Capture the cell that displays the provided text and extract its [X, Y] central coordinate. 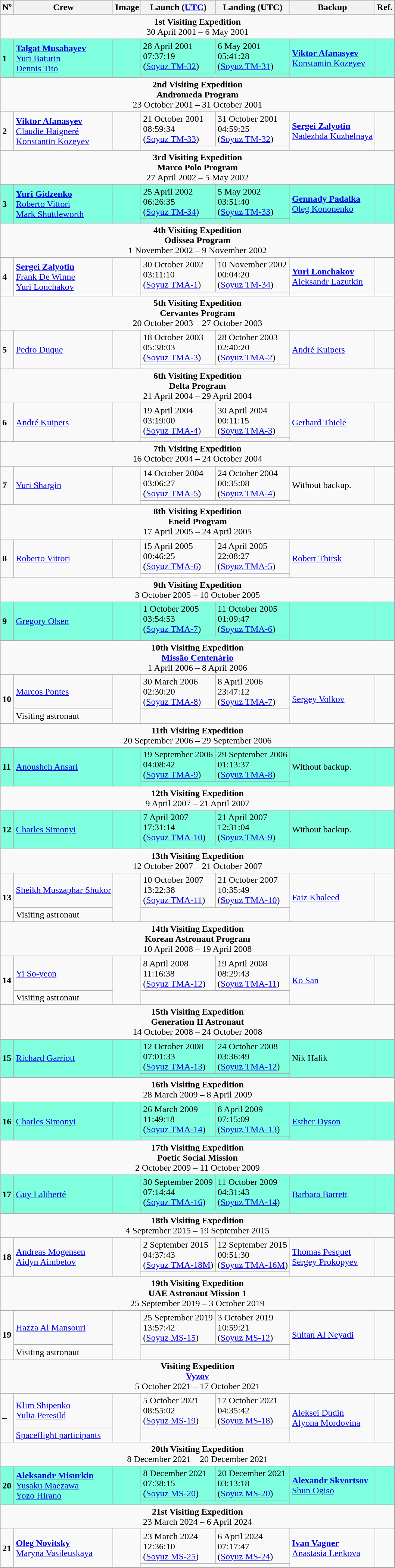
Sergei Zalyotin Frank De Winne Yuri Lonchakov [63, 276]
5 October 202108:55:02(Soyuz MS-19) [178, 1410]
Roberto Vittori [63, 558]
1 October 200503:54:53(Soyuz TMA-7) [178, 619]
Sergei Zalyotin Nadezhda Kuzhelnaya [332, 131]
25 September 201913:57:42(Soyuz MS-15) [178, 1328]
26 March 200911:49:18(Soyuz TMA-14) [178, 1119]
Yi So-yeon [63, 973]
5 [7, 350]
17 October 202104:35:42(Soyuz MS-18) [252, 1410]
8 [7, 558]
11th Visiting Expedition20 September 2006 – 29 September 2006 [197, 736]
Sheikh Muszaphar Shukor [63, 890]
19 April 200403:19:00(Soyuz TMA-4) [178, 420]
21 October 200710:35:49(Soyuz TMA-10) [252, 890]
Gennady Padalka Oleg Kononenko [332, 204]
3 October 201910:59:21(Soyuz MS-12) [252, 1328]
Spaceflight participants [63, 1435]
17 [7, 1194]
18 October 200305:38:03(Soyuz TMA-3) [178, 348]
Yuri Shargin [63, 485]
Aleksei Dudin Alyona Mordovina [332, 1418]
15th Visiting ExpeditionGeneration II Astronaut14 October 2008 – 24 October 2008 [197, 1022]
14 [7, 980]
Guy Laliberté [63, 1194]
5th Visiting ExpeditionCervantes Program20 October 2003 – 27 October 2003 [197, 313]
12th Visiting Expedition9 April 2007 – 21 April 2007 [197, 798]
2 September 201504:37:43(Soyuz TMA-18M) [178, 1255]
2nd Visiting ExpeditionAndromeda Program23 October 2001 – 31 October 2001 [197, 94]
31 October 200104:59:25(Soyuz TM-32) [252, 129]
Anousheh Ansari [63, 767]
28 April 200107:37:19(Soyuz TM-32) [178, 56]
29 September 200601:13:37(Soyuz TMA-8) [252, 765]
4th Visiting ExpeditionOdissea Program1 November 2002 – 9 November 2002 [197, 240]
Pedro Duque [63, 350]
16 [7, 1121]
13th Visiting Expedition12 October 2007 – 21 October 2007 [197, 861]
Crew [63, 7]
1st Visiting Expedition30 April 2001 – 6 May 2001 [197, 27]
5 May 200203:51:40(Soyuz TM-33) [252, 202]
15 [7, 1058]
8 December 202107:38:15(Soyuz MS-20) [178, 1484]
28 October 200302:40:20(Soyuz TMA-2) [252, 348]
23 March 202412:36:10(Soyuz MS-25) [178, 1546]
8 April 200623:47:12(Soyuz TMA-7) [252, 692]
Esther Dyson [332, 1121]
6th Visiting ExpeditionDelta Program21 April 2004 – 29 April 2004 [197, 386]
4 [7, 276]
30 September 200907:14:44(Soyuz TMA-16) [178, 1192]
Landing (UTC) [252, 7]
Thomas Pesquet Sergey Prokopyev [332, 1257]
11 [7, 767]
21st Visiting Expedition23 March 2024 – 6 April 2024 [197, 1517]
18th Visiting Expedition4 September 2015 – 19 September 2015 [197, 1226]
16th Visiting Expedition28 March 2009 – 8 April 2009 [197, 1090]
Gerhard Thiele [332, 423]
– [7, 1418]
24 April 200522:08:27(Soyuz TMA-5) [252, 556]
Launch (UTC) [178, 7]
20th Visiting Expedition8 December 2021 – 20 December 2021 [197, 1454]
Alexandr Skvortsov Shun Ogiso [332, 1485]
10 November 200200:04:20(Soyuz TM-34) [252, 274]
21 [7, 1548]
6 April 202407:17:47(Soyuz MS-24) [252, 1546]
3rd Visiting ExpeditionMarco Polo Program27 April 2002 – 5 May 2002 [197, 167]
Faiz Khaleed [332, 897]
Talgat Musabayev Yuri Baturin Dennis Tito [63, 58]
Barbara Barrett [332, 1194]
30 April 200400:11:15(Soyuz TMA-3) [252, 420]
10 October 200713:22:38(Soyuz TMA-11) [178, 890]
8th Visiting ExpeditionEneid Program17 April 2005 – 24 April 2005 [197, 522]
15 April 200500:46:25(Soyuz TMA-6) [178, 556]
Viktor Afanasyev Claudie Haigneré Konstantin Kozeyev [63, 131]
21 October 200108:59:34(Soyuz TM-33) [178, 129]
11 October 200904:31:43(Soyuz TMA-14) [252, 1192]
Ivan Vagner Anastasia Lenkova [332, 1548]
21 April 200712:31:04(Soyuz TMA-9) [252, 828]
Robert Thirsk [332, 558]
2 [7, 131]
12 September 201500:51:30(Soyuz TMA-16M) [252, 1255]
Image [127, 7]
12 [7, 830]
1 [7, 58]
19 April 200808:29:43(Soyuz TMA-11) [252, 973]
19th Visiting ExpeditionUAE Astronaut Mission 125 September 2019 – 3 October 2019 [197, 1293]
8 April 200811:16:38(Soyuz TMA-12) [178, 973]
7 [7, 485]
20 December 202103:13:18(Soyuz MS-20) [252, 1484]
14 October 200403:06:27(Soyuz TMA-5) [178, 483]
9 [7, 621]
Oleg Novitsky Maryna Vasileuskaya [63, 1548]
20 [7, 1485]
7 April 200717:31:14(Soyuz TMA-10) [178, 828]
17th Visiting ExpeditionPoetic Social Mission2 October 2009 – 11 October 2009 [197, 1158]
10 [7, 699]
19 [7, 1335]
Backup [332, 7]
Gregory Olsen [63, 621]
11 October 200501:09:47(Soyuz TMA-6) [252, 619]
Sultan Al Neyadi [332, 1335]
10th Visiting ExpeditionMissão Centenário1 April 2006 – 8 April 2006 [197, 657]
Sergey Volkov [332, 699]
12 October 200807:01:33(Soyuz TMA-13) [178, 1056]
Ref. [385, 7]
25 April 200206:26:35(Soyuz TM-34) [178, 202]
9th Visiting Expedition3 October 2005 – 10 October 2005 [197, 589]
3 [7, 204]
7th Visiting Expedition16 October 2004 – 24 October 2004 [197, 454]
19 September 200604:08:42(Soyuz TMA-9) [178, 765]
Klim Shipenko Yulia Peresild [63, 1410]
14th Visiting ExpeditionKorean Astronaut Program10 April 2008 – 19 April 2008 [197, 939]
Ko San [332, 980]
Nik Halik [332, 1058]
Yuri Lonchakov Aleksandr Lazutkin [332, 276]
6 May 200105:41:28(Soyuz TM-31) [252, 56]
Viktor Afanasyev Konstantin Kozeyev [332, 58]
24 October 200400:35:08(Soyuz TMA-4) [252, 483]
Richard Garriott [63, 1058]
Andreas Mogensen Aidyn Aimbetov [63, 1257]
Visiting ExpeditionVyzov5 October 2021 – 17 October 2021 [197, 1376]
Hazza Al Mansouri [63, 1328]
24 October 200803:36:49(Soyuz TMA-12) [252, 1056]
18 [7, 1257]
6 [7, 423]
Marcos Pontes [63, 692]
8 April 200907:15:09(Soyuz TMA-13) [252, 1119]
13 [7, 897]
Aleksandr Misurkin Yusaku Maezawa Yozo Hirano [63, 1485]
Yuri Gidzenko Roberto Vittori Mark Shuttleworth [63, 204]
Nº [7, 7]
30 March 200602:30:20(Soyuz TMA-8) [178, 692]
30 October 200203:11:10(Soyuz TMA-1) [178, 274]
